From the cell containing the given text, extract its center point as [X, Y] coordinate. 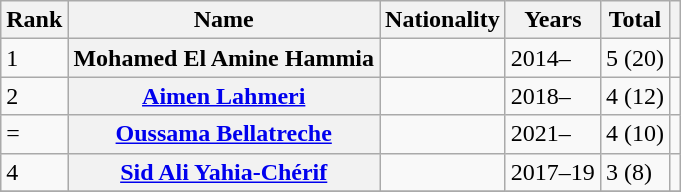
= [34, 134]
4 [34, 172]
Aimen Lahmeri [224, 96]
1 [34, 58]
Mohamed El Amine Hammia [224, 58]
4 (10) [634, 134]
5 (20) [634, 58]
4 (12) [634, 96]
2018– [552, 96]
Years [552, 20]
3 (8) [634, 172]
Nationality [443, 20]
Total [634, 20]
Oussama Bellatreche [224, 134]
2021– [552, 134]
2014– [552, 58]
Sid Ali Yahia-Chérif [224, 172]
Name [224, 20]
2017–19 [552, 172]
2 [34, 96]
Rank [34, 20]
